For the text-containing cell, return its midpoint in [X, Y] coordinate format. 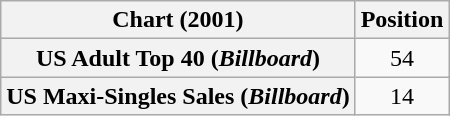
14 [402, 96]
US Maxi-Singles Sales (Billboard) [178, 96]
US Adult Top 40 (Billboard) [178, 58]
Chart (2001) [178, 20]
Position [402, 20]
54 [402, 58]
